Output the (x, y) coordinate of the center of the cell containing the given text.  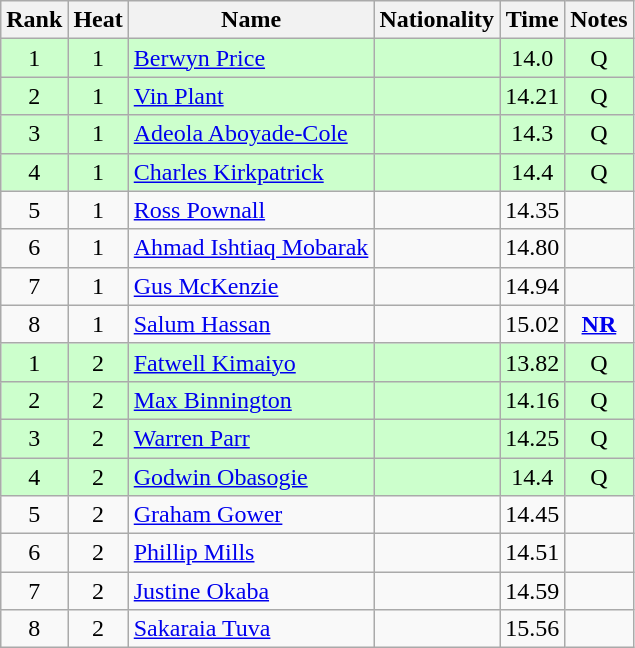
14.45 (532, 515)
Gus McKenzie (251, 286)
Godwin Obasogie (251, 477)
Graham Gower (251, 515)
Nationality (437, 20)
NR (599, 324)
Rank (34, 20)
14.0 (532, 58)
Charles Kirkpatrick (251, 172)
Max Binnington (251, 400)
Salum Hassan (251, 324)
Fatwell Kimaiyo (251, 362)
14.25 (532, 438)
15.56 (532, 629)
Time (532, 20)
15.02 (532, 324)
Sakaraia Tuva (251, 629)
14.59 (532, 591)
Name (251, 20)
14.21 (532, 96)
Ross Pownall (251, 210)
Notes (599, 20)
Adeola Aboyade-Cole (251, 134)
Ahmad Ishtiaq Mobarak (251, 248)
Phillip Mills (251, 553)
14.80 (532, 248)
Berwyn Price (251, 58)
Warren Parr (251, 438)
14.94 (532, 286)
Justine Okaba (251, 591)
14.16 (532, 400)
Vin Plant (251, 96)
Heat (98, 20)
14.51 (532, 553)
14.3 (532, 134)
13.82 (532, 362)
14.35 (532, 210)
